For the text-containing cell, return its midpoint in (x, y) coordinate format. 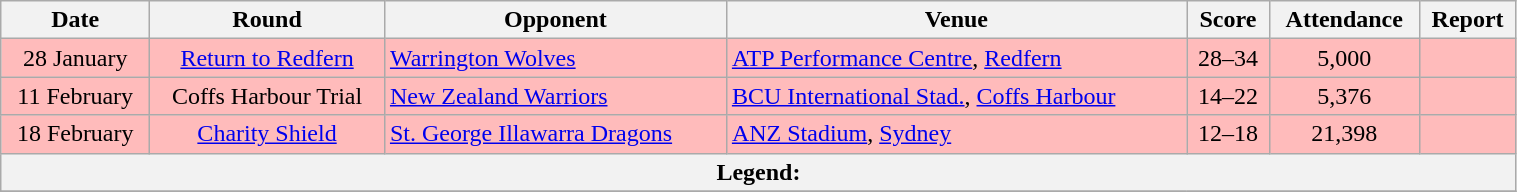
11 February (76, 96)
St. George Illawarra Dragons (555, 134)
ATP Performance Centre, Redfern (956, 58)
18 February (76, 134)
Venue (956, 20)
12–18 (1228, 134)
Charity Shield (268, 134)
5,000 (1344, 58)
ANZ Stadium, Sydney (956, 134)
Coffs Harbour Trial (268, 96)
Date (76, 20)
Warrington Wolves (555, 58)
28 January (76, 58)
5,376 (1344, 96)
New Zealand Warriors (555, 96)
Round (268, 20)
Report (1468, 20)
21,398 (1344, 134)
Return to Redfern (268, 58)
Score (1228, 20)
Legend: (758, 172)
14–22 (1228, 96)
Opponent (555, 20)
28–34 (1228, 58)
Attendance (1344, 20)
BCU International Stad., Coffs Harbour (956, 96)
